Extract the (X, Y) coordinate from the center of the cell holding the provided text.  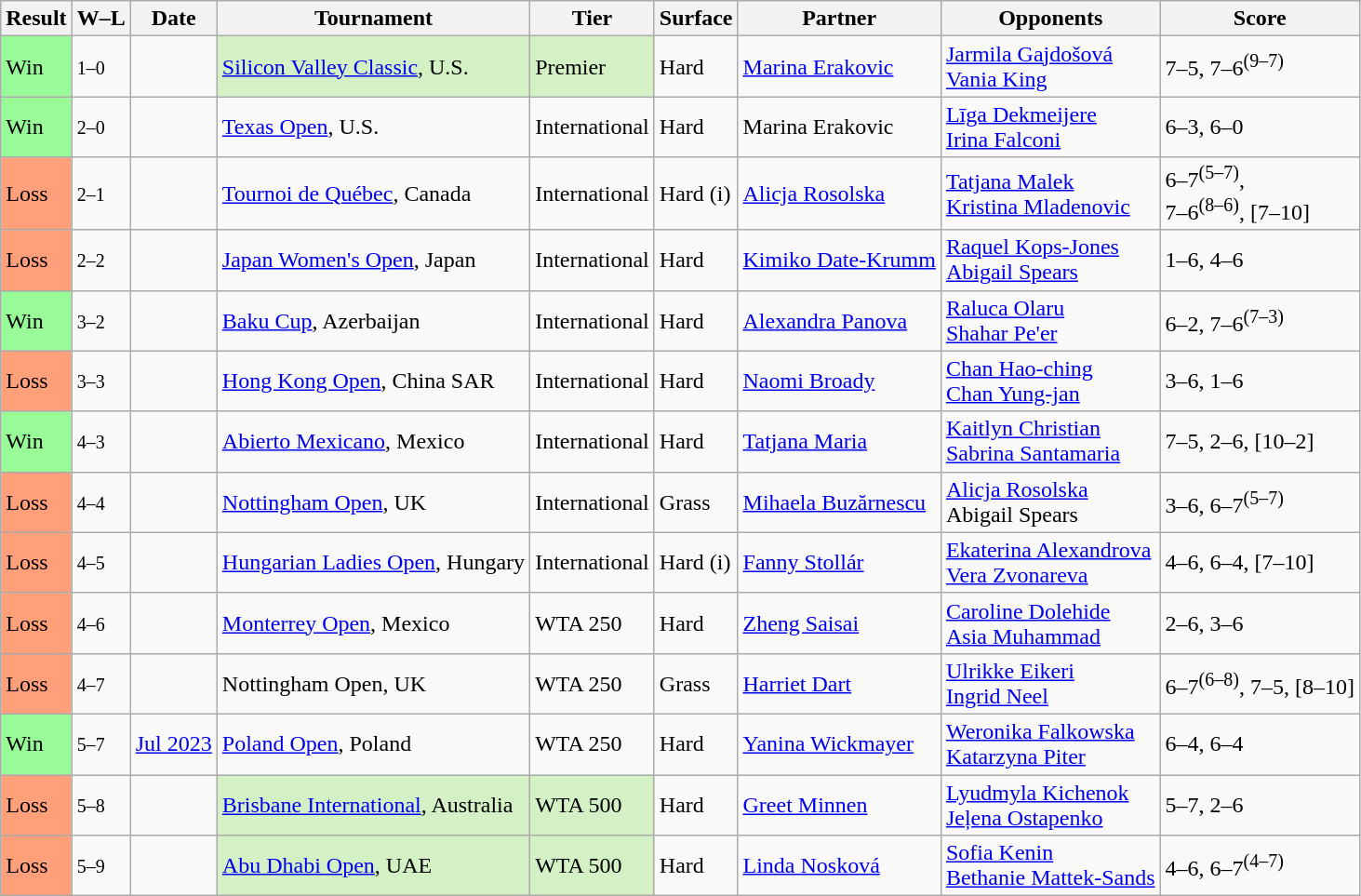
Lyudmyla Kichenok Jeļena Ostapenko (1050, 806)
Ekaterina Alexandrova Vera Zvonareva (1050, 562)
4–6 (100, 623)
2–6, 3–6 (1260, 623)
Japan Women's Open, Japan (373, 261)
4–3 (100, 441)
Texas Open, U.S. (373, 127)
Naomi Broady (839, 381)
Surface (696, 19)
Partner (839, 19)
3–3 (100, 381)
Hungarian Ladies Open, Hungary (373, 562)
Abu Dhabi Open, UAE (373, 865)
Weronika Falkowska Katarzyna Piter (1050, 744)
Yanina Wickmayer (839, 744)
Chan Hao-ching Chan Yung-jan (1050, 381)
Zheng Saisai (839, 623)
Jarmila Gajdošová Vania King (1050, 67)
Alexandra Panova (839, 320)
3–2 (100, 320)
Kimiko Date-Krumm (839, 261)
Kaitlyn Christian Sabrina Santamaria (1050, 441)
Tatjana Maria (839, 441)
1–0 (100, 67)
Raquel Kops-Jones Abigail Spears (1050, 261)
Alicja Rosolska Abigail Spears (1050, 502)
Hong Kong Open, China SAR (373, 381)
5–9 (100, 865)
Fanny Stollár (839, 562)
Opponents (1050, 19)
Brisbane International, Australia (373, 806)
Tatjana Malek Kristina Mladenovic (1050, 194)
7–5, 7–6(9–7) (1260, 67)
1–6, 4–6 (1260, 261)
Jul 2023 (173, 744)
Result (36, 19)
6–4, 6–4 (1260, 744)
Abierto Mexicano, Mexico (373, 441)
Silicon Valley Classic, U.S. (373, 67)
2–0 (100, 127)
2–2 (100, 261)
Harriet Dart (839, 683)
4–6, 6–7(4–7) (1260, 865)
7–5, 2–6, [10–2] (1260, 441)
4–4 (100, 502)
W–L (100, 19)
Poland Open, Poland (373, 744)
5–7, 2–6 (1260, 806)
Mihaela Buzărnescu (839, 502)
Tournoi de Québec, Canada (373, 194)
Tournament (373, 19)
Greet Minnen (839, 806)
Tier (593, 19)
Sofia Kenin Bethanie Mattek-Sands (1050, 865)
Date (173, 19)
Baku Cup, Azerbaijan (373, 320)
Monterrey Open, Mexico (373, 623)
Alicja Rosolska (839, 194)
Score (1260, 19)
5–7 (100, 744)
5–8 (100, 806)
6–7(5–7), 7–6(8–6), [7–10] (1260, 194)
6–3, 6–0 (1260, 127)
Premier (593, 67)
4–6, 6–4, [7–10] (1260, 562)
Caroline Dolehide Asia Muhammad (1050, 623)
Līga Dekmeijere Irina Falconi (1050, 127)
3–6, 1–6 (1260, 381)
2–1 (100, 194)
Linda Nosková (839, 865)
6–7(6–8), 7–5, [8–10] (1260, 683)
6–2, 7–6(7–3) (1260, 320)
4–5 (100, 562)
Ulrikke Eikeri Ingrid Neel (1050, 683)
3–6, 6–7(5–7) (1260, 502)
4–7 (100, 683)
Raluca Olaru Shahar Pe'er (1050, 320)
